Extract the [X, Y] coordinate from the center of the cell holding the provided text.  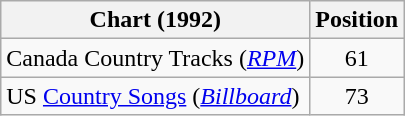
73 [357, 96]
US Country Songs (Billboard) [156, 96]
61 [357, 58]
Chart (1992) [156, 20]
Position [357, 20]
Canada Country Tracks (RPM) [156, 58]
